Return [x, y] of the center of cell containing provided text 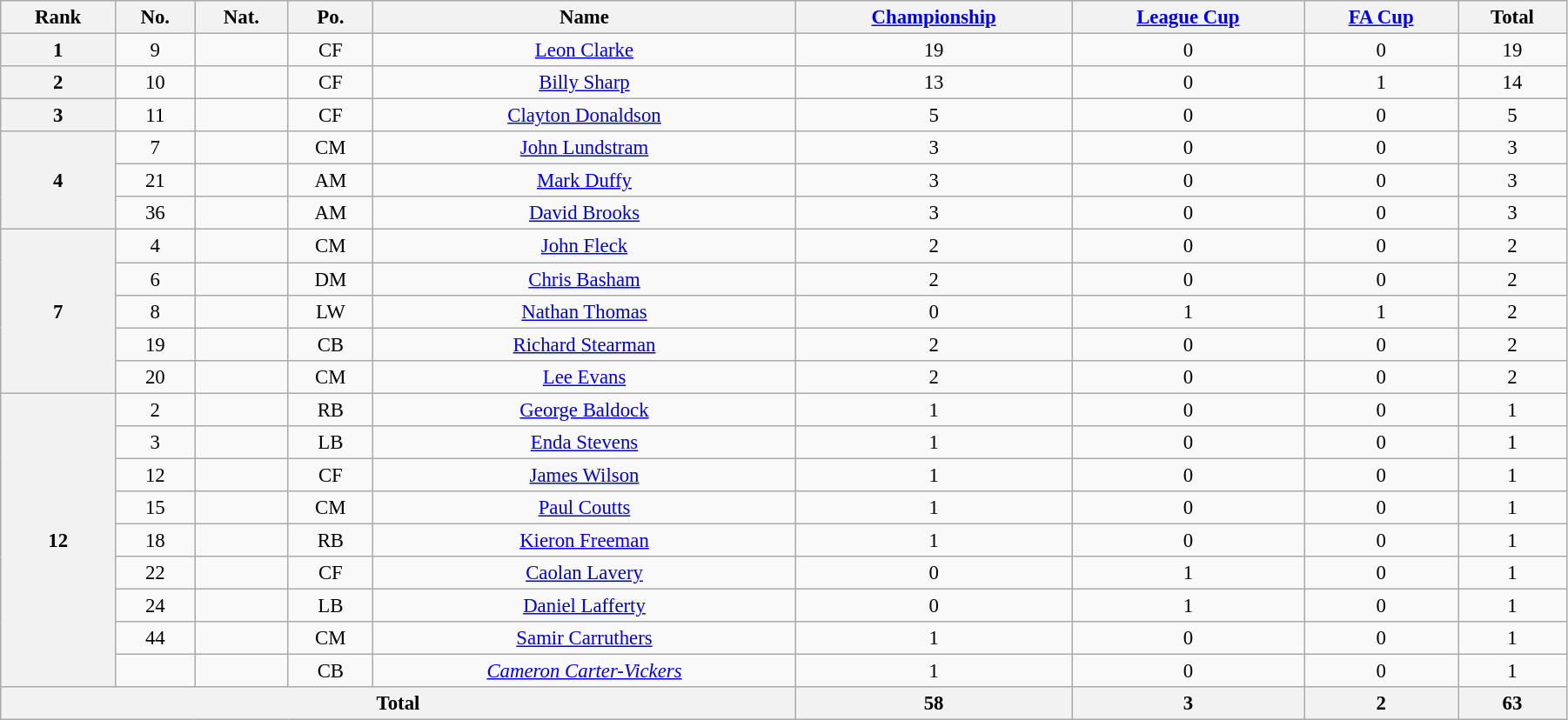
Nat. [242, 17]
Enda Stevens [585, 443]
8 [155, 311]
14 [1512, 83]
11 [155, 116]
18 [155, 540]
Caolan Lavery [585, 573]
22 [155, 573]
Billy Sharp [585, 83]
Name [585, 17]
20 [155, 377]
DM [331, 279]
36 [155, 213]
13 [934, 83]
Lee Evans [585, 377]
John Fleck [585, 246]
Championship [934, 17]
63 [1512, 703]
44 [155, 638]
LW [331, 311]
FA Cup [1382, 17]
58 [934, 703]
Leon Clarke [585, 50]
Daniel Lafferty [585, 606]
6 [155, 279]
Cameron Carter-Vickers [585, 671]
League Cup [1189, 17]
David Brooks [585, 213]
Chris Basham [585, 279]
Clayton Donaldson [585, 116]
No. [155, 17]
Samir Carruthers [585, 638]
Nathan Thomas [585, 311]
Richard Stearman [585, 344]
Po. [331, 17]
24 [155, 606]
Mark Duffy [585, 181]
Rank [58, 17]
10 [155, 83]
Kieron Freeman [585, 540]
9 [155, 50]
George Baldock [585, 410]
Paul Coutts [585, 508]
John Lundstram [585, 148]
James Wilson [585, 475]
15 [155, 508]
21 [155, 181]
